Provide the [X, Y] coordinate of the cell's center where the given text is located.  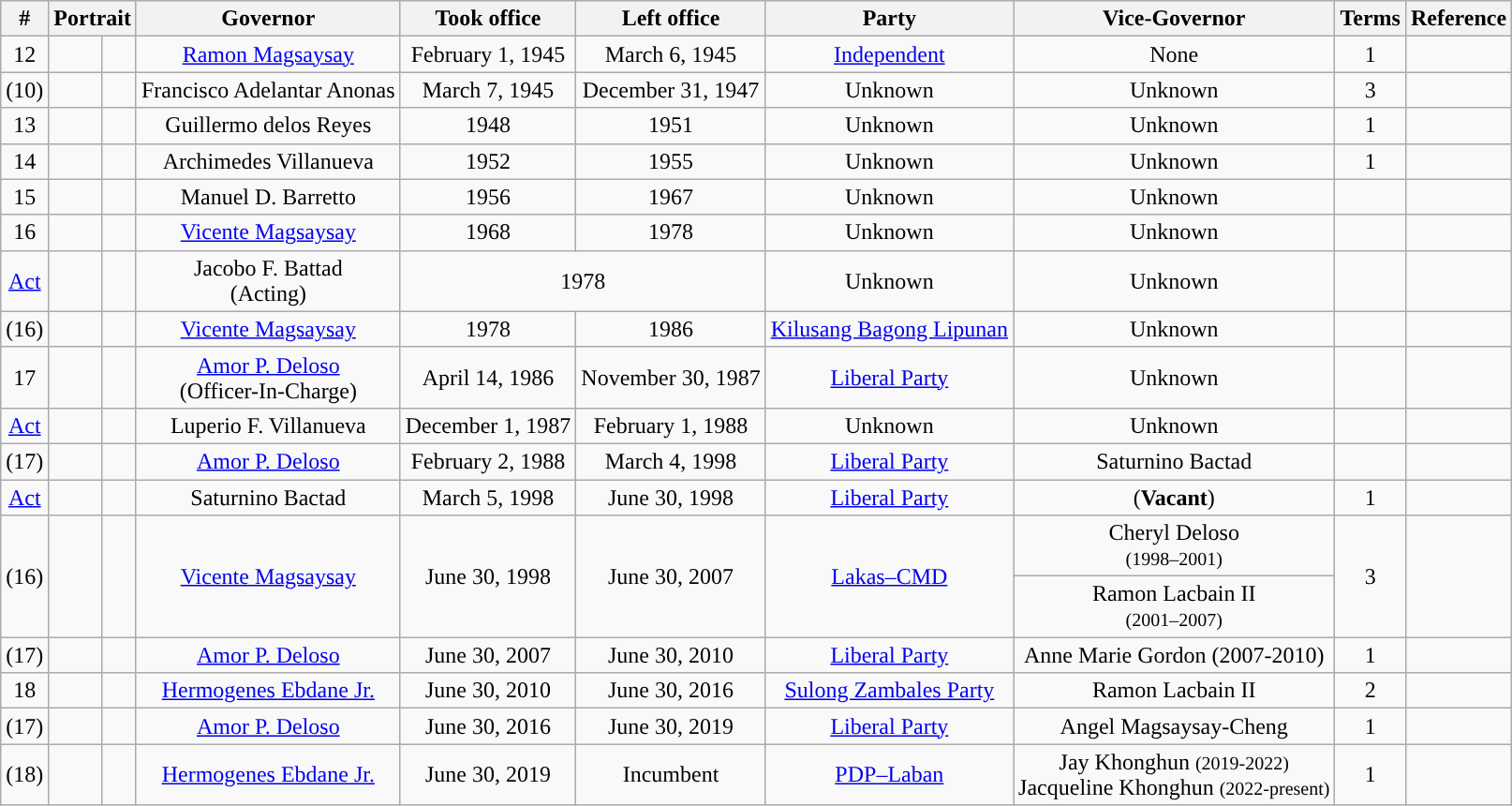
March 4, 1998 [671, 461]
1952 [488, 161]
Reference [1458, 19]
16 [24, 232]
Ramon Lacbain II [1175, 691]
1955 [671, 161]
Portrait [93, 19]
Vice-Governor [1175, 19]
Took office [488, 19]
Governor [268, 19]
Cheryl Deloso(1998–2001) [1175, 545]
Sulong Zambales Party [889, 691]
December 1, 1987 [488, 425]
18 [24, 691]
Party [889, 19]
17 [24, 377]
15 [24, 197]
Independent [889, 54]
12 [24, 54]
(18) [24, 774]
Ramon Lacbain II(2001–2007) [1175, 607]
1956 [488, 197]
Jay Khonghun (2019-2022)Jacqueline Khonghun (2022-present) [1175, 774]
Angel Magsaysay-Cheng [1175, 726]
1967 [671, 197]
Manuel D. Barretto [268, 197]
14 [24, 161]
Anne Marie Gordon (2007-2010) [1175, 655]
February 1, 1945 [488, 54]
Guillermo delos Reyes [268, 126]
Incumbent [671, 774]
PDP–Laban [889, 774]
Left office [671, 19]
Lakas–CMD [889, 576]
Francisco Adelantar Anonas [268, 90]
Jacobo F. Battad(Acting) [268, 281]
February 1, 1988 [671, 425]
None [1175, 54]
1951 [671, 126]
13 [24, 126]
1986 [671, 329]
March 7, 1945 [488, 90]
Ramon Magsaysay [268, 54]
November 30, 1987 [671, 377]
(Vacant) [1175, 498]
Terms [1371, 19]
Kilusang Bagong Lipunan [889, 329]
# [24, 19]
Luperio F. Villanueva [268, 425]
(10) [24, 90]
March 6, 1945 [671, 54]
1948 [488, 126]
1968 [488, 232]
December 31, 1947 [671, 90]
Amor P. Deloso(Officer-In-Charge) [268, 377]
March 5, 1998 [488, 498]
2 [1371, 691]
Archimedes Villanueva [268, 161]
February 2, 1988 [488, 461]
April 14, 1986 [488, 377]
